Output the [x, y] coordinate of the center of the cell containing the given text.  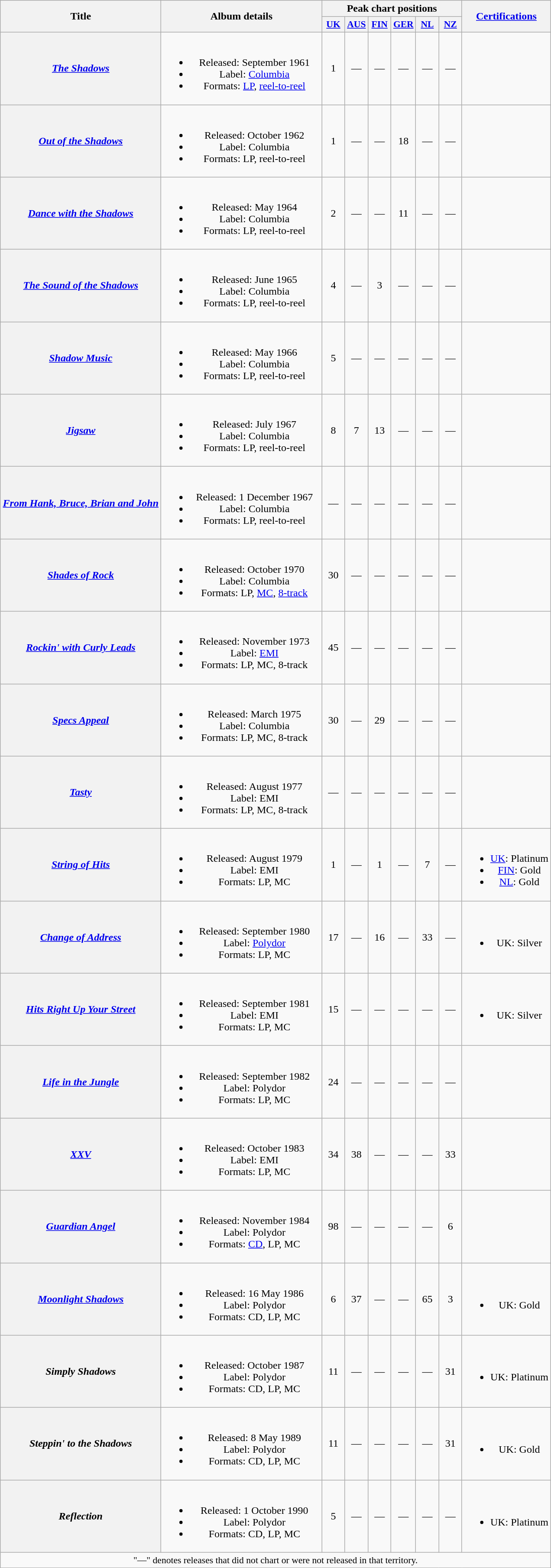
Released: September 1982Label: PolydorFormats: LP, MC [242, 1081]
Released: August 1979Label: EMIFormats: LP, MC [242, 865]
Released: November 1973Label: EMIFormats: LP, MC, 8-track [242, 647]
Rockin' with Curly Leads [81, 647]
Life in the Jungle [81, 1081]
Peak chart positions [392, 9]
Released: September 1961Label: ColumbiaFormats: LP, reel-to-reel [242, 68]
Simply Shadows [81, 1372]
Released: August 1977Label: EMIFormats: LP, MC, 8-track [242, 792]
98 [334, 1226]
Moonlight Shadows [81, 1299]
Reflection [81, 1516]
Released: October 1962Label: ColumbiaFormats: LP, reel-to-reel [242, 141]
Out of the Shadows [81, 141]
AUS [356, 25]
Released: July 1967Label: ColumbiaFormats: LP, reel-to-reel [242, 431]
38 [356, 1154]
Released: 1 October 1990Label: PolydorFormats: CD, LP, MC [242, 1516]
Tasty [81, 792]
String of Hits [81, 865]
The Shadows [81, 68]
Released: May 1966Label: ColumbiaFormats: LP, reel-to-reel [242, 358]
Change of Address [81, 937]
Hits Right Up Your Street [81, 1010]
Shadow Music [81, 358]
GER [404, 25]
"—" denotes releases that did not chart or were not released in that territory. [275, 1560]
UK [334, 25]
Released: November 1984Label: PolydorFormats: CD, LP, MC [242, 1226]
24 [334, 1081]
FIN [379, 25]
2 [334, 213]
Specs Appeal [81, 720]
Released: October 1983Label: EMIFormats: LP, MC [242, 1154]
34 [334, 1154]
16 [379, 937]
Released: September 1980Label: PolydorFormats: LP, MC [242, 937]
Title [81, 16]
Released: September 1981Label: EMIFormats: LP, MC [242, 1010]
Jigsaw [81, 431]
Released: 1 December 1967Label: ColumbiaFormats: LP, reel-to-reel [242, 503]
Released: March 1975Label: ColumbiaFormats: LP, MC, 8-track [242, 720]
29 [379, 720]
18 [404, 141]
XXV [81, 1154]
65 [427, 1299]
Released: October 1987Label: PolydorFormats: CD, LP, MC [242, 1372]
Album details [242, 16]
The Sound of the Shadows [81, 286]
45 [334, 647]
8 [334, 431]
37 [356, 1299]
Released: October 1970Label: ColumbiaFormats: LP, MC, 8-track [242, 575]
4 [334, 286]
Steppin' to the Shadows [81, 1444]
UK: PlatinumFIN: GoldNL: Gold [506, 865]
Certifications [506, 16]
Shades of Rock [81, 575]
From Hank, Bruce, Brian and John [81, 503]
17 [334, 937]
Released: 16 May 1986Label: PolydorFormats: CD, LP, MC [242, 1299]
Released: June 1965Label: ColumbiaFormats: LP, reel-to-reel [242, 286]
15 [334, 1010]
13 [379, 431]
NZ [451, 25]
NL [427, 25]
Released: 8 May 1989Label: PolydorFormats: CD, LP, MC [242, 1444]
Released: May 1964Label: ColumbiaFormats: LP, reel-to-reel [242, 213]
Guardian Angel [81, 1226]
Dance with the Shadows [81, 213]
